Capture the cell that displays the provided text and extract its [X, Y] central coordinate. 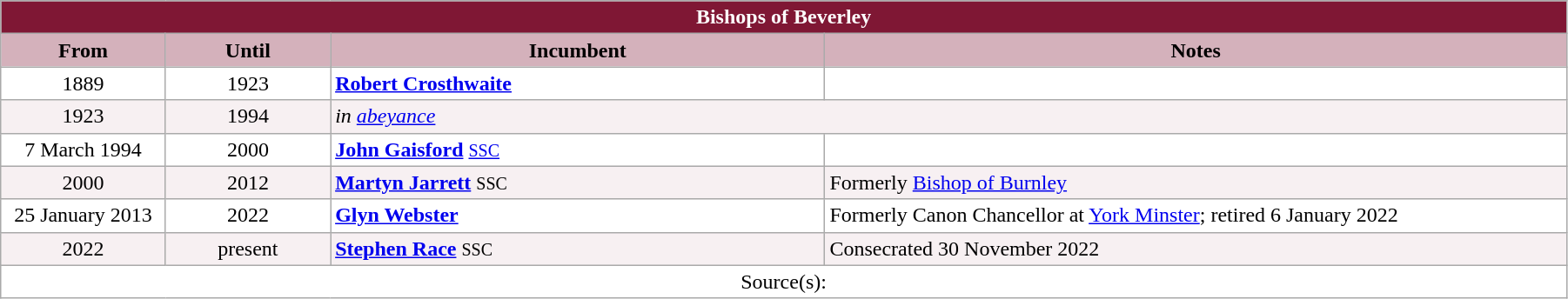
Until [247, 50]
Consecrated 30 November 2022 [1196, 249]
John Gaisford SSC [578, 149]
2012 [247, 183]
7 March 1994 [84, 149]
Formerly Bishop of Burnley [1196, 183]
1994 [247, 116]
Bishops of Beverley [784, 17]
From [84, 50]
Source(s): [784, 282]
Notes [1196, 50]
Robert Crosthwaite [578, 83]
Stephen Race SSC [578, 249]
in abeyance [948, 116]
Glyn Webster [578, 216]
Incumbent [578, 50]
Formerly Canon Chancellor at York Minster; retired 6 January 2022 [1196, 216]
25 January 2013 [84, 216]
present [247, 249]
Martyn Jarrett SSC [578, 183]
1889 [84, 83]
